Locate the cell with the specified text and output its [X, Y] center coordinate. 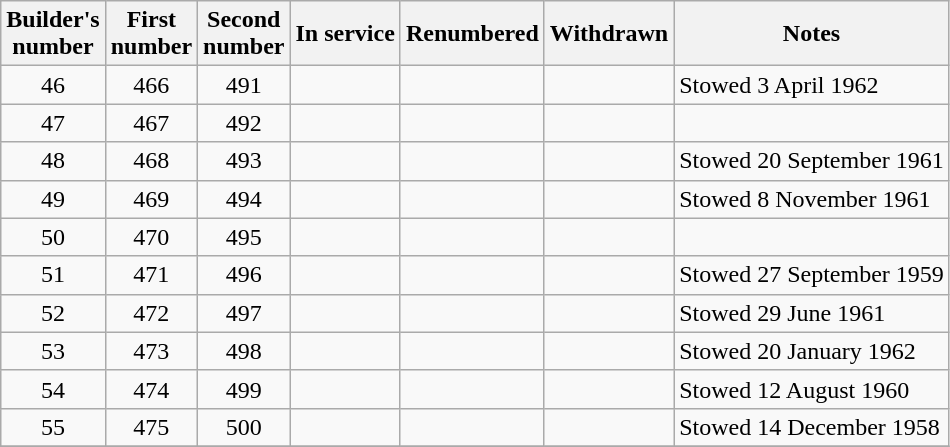
496 [244, 275]
50 [53, 237]
Stowed 20 September 1961 [812, 161]
Stowed 29 June 1961 [812, 313]
51 [53, 275]
Withdrawn [608, 34]
49 [53, 199]
499 [244, 389]
466 [151, 85]
491 [244, 85]
475 [151, 427]
52 [53, 313]
Stowed 8 November 1961 [812, 199]
474 [151, 389]
Builder'snumber [53, 34]
Stowed 14 December 1958 [812, 427]
Secondnumber [244, 34]
Renumbered [472, 34]
55 [53, 427]
Stowed 12 August 1960 [812, 389]
493 [244, 161]
53 [53, 351]
500 [244, 427]
467 [151, 123]
494 [244, 199]
Stowed 27 September 1959 [812, 275]
469 [151, 199]
Notes [812, 34]
Firstnumber [151, 34]
492 [244, 123]
Stowed 3 April 1962 [812, 85]
472 [151, 313]
473 [151, 351]
47 [53, 123]
54 [53, 389]
495 [244, 237]
48 [53, 161]
498 [244, 351]
46 [53, 85]
In service [345, 34]
497 [244, 313]
Stowed 20 January 1962 [812, 351]
470 [151, 237]
471 [151, 275]
468 [151, 161]
